Pinpoint the cell where the given text exists, returning its [x, y] midpoint coordinate. 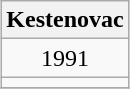
1991 [65, 58]
Kestenovac [65, 20]
